Identify which cell holds the provided text, then report its [X, Y] central coordinate. 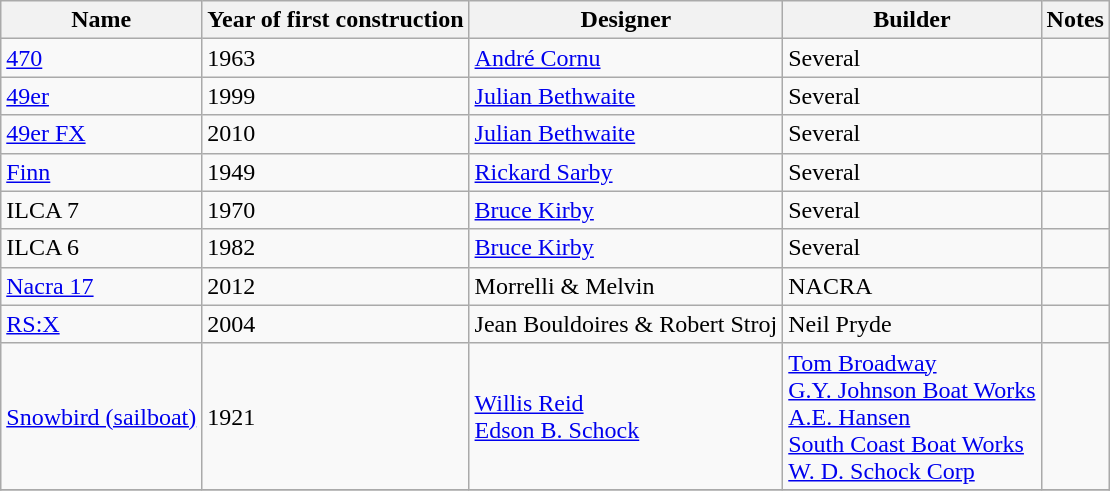
Snowbird (sailboat) [102, 416]
470 [102, 58]
1963 [336, 58]
Nacra 17 [102, 286]
Year of first construction [336, 20]
Designer [626, 20]
Neil Pryde [912, 324]
ILCA 6 [102, 248]
1921 [336, 416]
André Cornu [626, 58]
2012 [336, 286]
Tom BroadwayG.Y. Johnson Boat WorksA.E. HansenSouth Coast Boat WorksW. D. Schock Corp [912, 416]
Rickard Sarby [626, 172]
1982 [336, 248]
Name [102, 20]
Notes [1075, 20]
Willis ReidEdson B. Schock [626, 416]
49er FX [102, 134]
1949 [336, 172]
Finn [102, 172]
2004 [336, 324]
1999 [336, 96]
RS:X [102, 324]
2010 [336, 134]
Jean Bouldoires & Robert Stroj [626, 324]
49er [102, 96]
ILCA 7 [102, 210]
NACRA [912, 286]
Builder [912, 20]
1970 [336, 210]
Morrelli & Melvin [626, 286]
